Return (X, Y) of the center of cell containing provided text 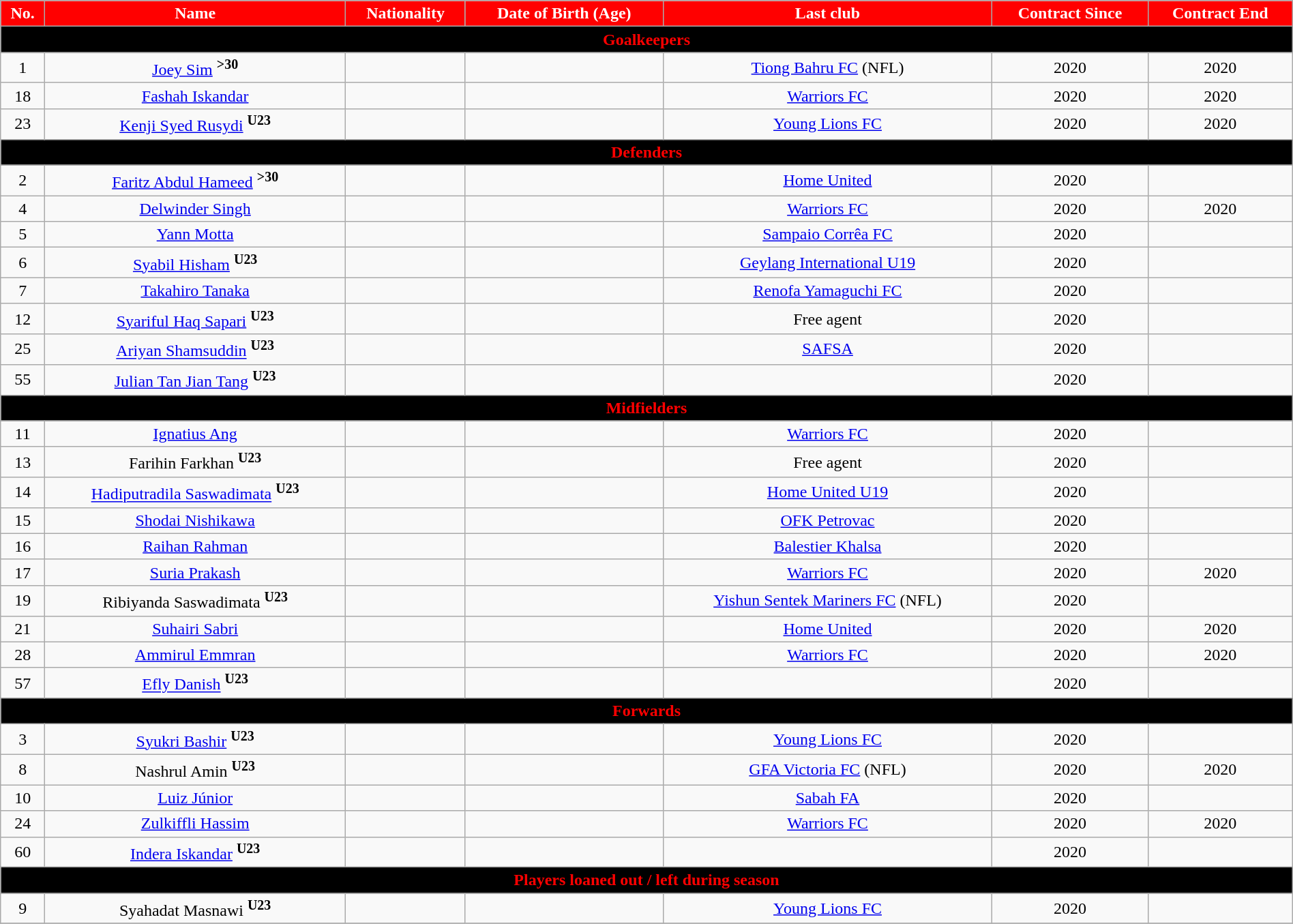
11 (23, 434)
Hadiputradila Saswadimata U23 (195, 492)
12 (23, 319)
Ammirul Emmran (195, 655)
Players loaned out / left during season (646, 880)
Joey Sim >30 (195, 68)
Luiz Júnior (195, 798)
19 (23, 600)
23 (23, 124)
6 (23, 263)
14 (23, 492)
Delwinder Singh (195, 209)
Zulkiffli Hassim (195, 824)
Syabil Hisham U23 (195, 263)
Faritz Abdul Hameed >30 (195, 180)
Fashah Iskandar (195, 95)
Suria Prakash (195, 572)
16 (23, 546)
Renofa Yamaguchi FC (828, 290)
Shodai Nishikawa (195, 520)
Defenders (646, 152)
24 (23, 824)
15 (23, 520)
Tiong Bahru FC (NFL) (828, 68)
Farihin Farkhan U23 (195, 462)
4 (23, 209)
57 (23, 683)
9 (23, 908)
Suhairi Sabri (195, 629)
10 (23, 798)
Goalkeepers (646, 40)
Nashrul Amin U23 (195, 769)
Name (195, 14)
No. (23, 14)
Efly Danish U23 (195, 683)
Syukri Bashir U23 (195, 739)
Nationality (406, 14)
13 (23, 462)
Syariful Haq Sapari U23 (195, 319)
8 (23, 769)
OFK Petrovac (828, 520)
Syahadat Masnawi U23 (195, 908)
GFA Victoria FC (NFL) (828, 769)
Contract Since (1071, 14)
55 (23, 381)
28 (23, 655)
5 (23, 235)
Julian Tan Jian Tang U23 (195, 381)
Takahiro Tanaka (195, 290)
Ribiyanda Saswadimata U23 (195, 600)
SAFSA (828, 349)
Home United U19 (828, 492)
3 (23, 739)
Last club (828, 14)
Date of Birth (Age) (564, 14)
25 (23, 349)
Ariyan Shamsuddin U23 (195, 349)
Ignatius Ang (195, 434)
21 (23, 629)
Raihan Rahman (195, 546)
2 (23, 180)
60 (23, 852)
Sabah FA (828, 798)
Balestier Khalsa (828, 546)
Kenji Syed Rusydi U23 (195, 124)
7 (23, 290)
Yishun Sentek Mariners FC (NFL) (828, 600)
Midfielders (646, 408)
Indera Iskandar U23 (195, 852)
1 (23, 68)
18 (23, 95)
Contract End (1220, 14)
17 (23, 572)
Yann Motta (195, 235)
Forwards (646, 711)
Sampaio Corrêa FC (828, 235)
Geylang International U19 (828, 263)
